Scan for the cell matching the given text and deliver its [x, y] coordinate at center. 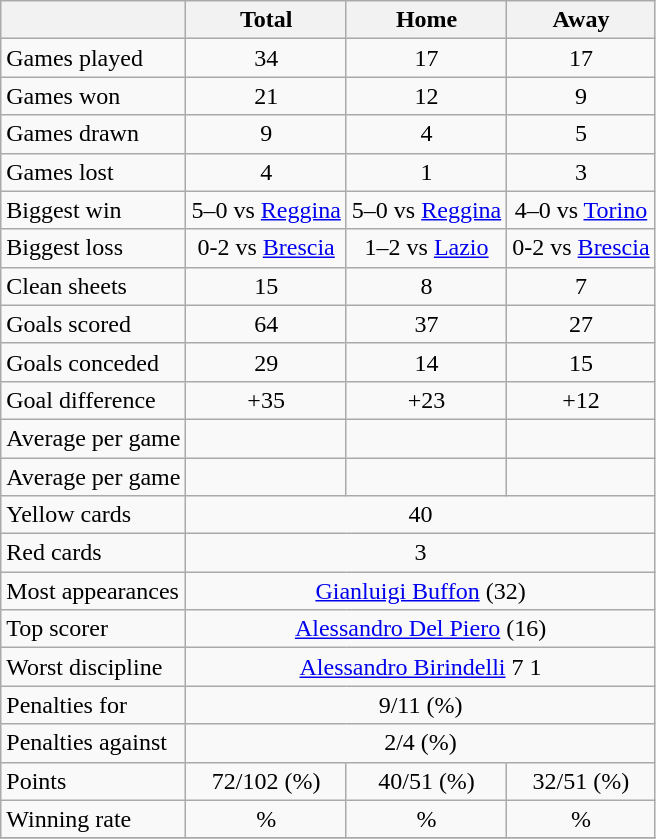
4–0 vs Torino [581, 210]
1–2 vs Lazio [426, 248]
Points [94, 781]
Biggest loss [94, 248]
Games won [94, 96]
37 [426, 324]
Winning rate [94, 819]
Goal difference [94, 400]
Red cards [94, 553]
Total [266, 20]
Alessandro Del Piero (16) [420, 629]
Alessandro Birindelli 7 1 [420, 667]
Goals conceded [94, 362]
64 [266, 324]
9/11 (%) [420, 705]
Most appearances [94, 591]
Games drawn [94, 134]
Home [426, 20]
Games lost [94, 172]
Penalties for [94, 705]
Top scorer [94, 629]
40 [420, 515]
14 [426, 362]
Penalties against [94, 743]
12 [426, 96]
Clean sheets [94, 286]
Games played [94, 58]
Biggest win [94, 210]
40/51 (%) [426, 781]
7 [581, 286]
27 [581, 324]
Away [581, 20]
32/51 (%) [581, 781]
5 [581, 134]
Yellow cards [94, 515]
8 [426, 286]
+23 [426, 400]
Worst discipline [94, 667]
29 [266, 362]
Gianluigi Buffon (32) [420, 591]
Goals scored [94, 324]
21 [266, 96]
2/4 (%) [420, 743]
+12 [581, 400]
1 [426, 172]
34 [266, 58]
+35 [266, 400]
72/102 (%) [266, 781]
